Pinpoint the cell where the given text exists, returning its [X, Y] midpoint coordinate. 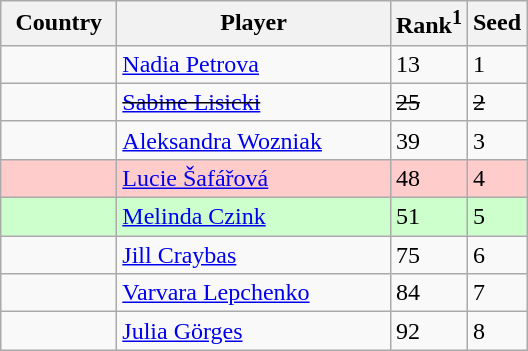
7 [496, 293]
2 [496, 102]
Aleksandra Wozniak [254, 140]
Country [59, 24]
1 [496, 64]
13 [428, 64]
Player [254, 24]
39 [428, 140]
Lucie Šafářová [254, 178]
75 [428, 255]
Nadia Petrova [254, 64]
84 [428, 293]
8 [496, 331]
3 [496, 140]
4 [496, 178]
48 [428, 178]
Seed [496, 24]
51 [428, 217]
Rank1 [428, 24]
Melinda Czink [254, 217]
Jill Craybas [254, 255]
6 [496, 255]
Julia Görges [254, 331]
92 [428, 331]
Sabine Lisicki [254, 102]
Varvara Lepchenko [254, 293]
5 [496, 217]
25 [428, 102]
